For the text-containing cell, return its midpoint in [x, y] coordinate format. 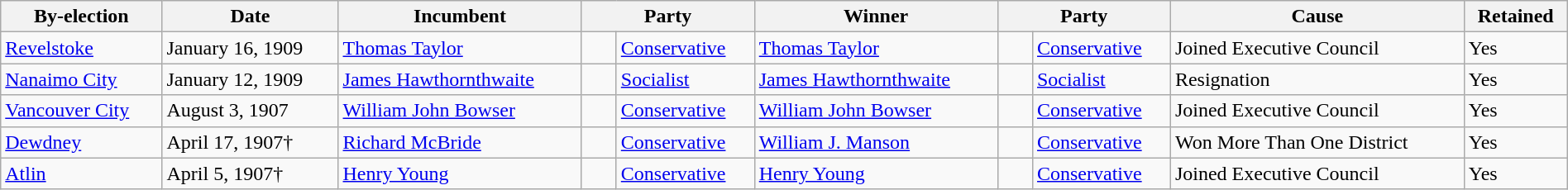
Cause [1317, 17]
Winner [876, 17]
Nanaimo City [81, 79]
April 5, 1907† [250, 173]
April 17, 1907† [250, 142]
Revelstoke [81, 48]
Vancouver City [81, 111]
Date [250, 17]
Won More Than One District [1317, 142]
William J. Manson [876, 142]
Resignation [1317, 79]
Retained [1515, 17]
Richard McBride [460, 142]
Atlin [81, 173]
August 3, 1907 [250, 111]
Incumbent [460, 17]
Dewdney [81, 142]
January 16, 1909 [250, 48]
By-election [81, 17]
January 12, 1909 [250, 79]
